Extract the (X, Y) coordinate from the center of the cell holding the provided text.  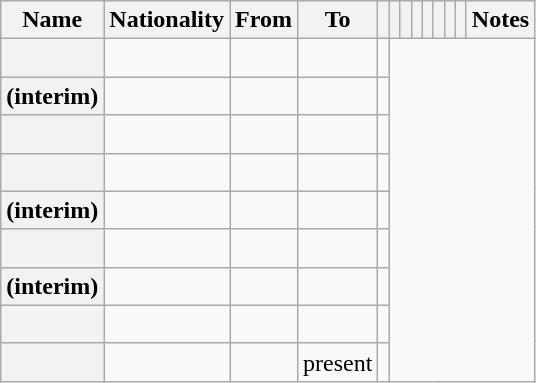
From (264, 20)
Name (52, 20)
Nationality (167, 20)
Notes (500, 20)
To (337, 20)
present (337, 362)
